From the cell containing the given text, extract its center point as (x, y) coordinate. 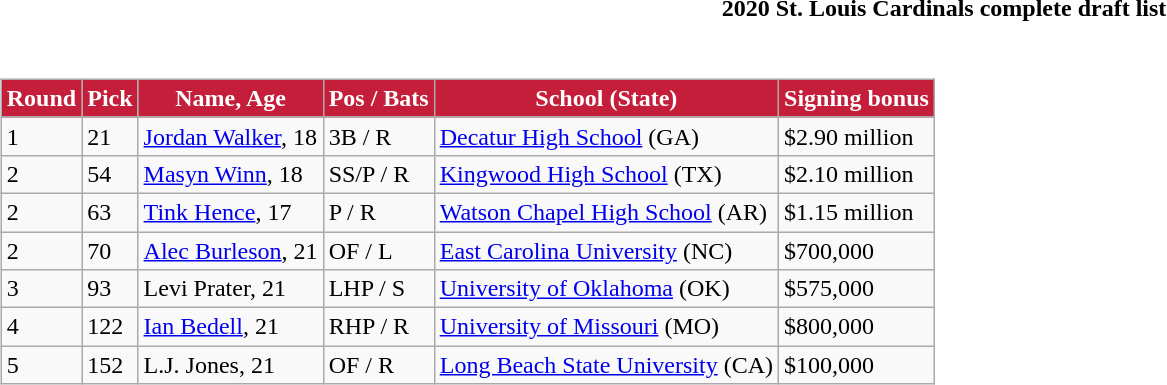
$800,000 (857, 327)
93 (110, 289)
$700,000 (857, 251)
P / R (378, 212)
Levi Prater, 21 (230, 289)
Kingwood High School (TX) (606, 174)
70 (110, 251)
Jordan Walker, 18 (230, 136)
63 (110, 212)
$100,000 (857, 365)
Pos / Bats (378, 98)
5 (41, 365)
OF / L (378, 251)
Ian Bedell, 21 (230, 327)
$575,000 (857, 289)
122 (110, 327)
3B / R (378, 136)
21 (110, 136)
$2.10 million (857, 174)
OF / R (378, 365)
$1.15 million (857, 212)
L.J. Jones, 21 (230, 365)
152 (110, 365)
Alec Burleson, 21 (230, 251)
Signing bonus (857, 98)
LHP / S (378, 289)
Name, Age (230, 98)
54 (110, 174)
University of Missouri (MO) (606, 327)
Watson Chapel High School (AR) (606, 212)
Pick (110, 98)
Long Beach State University (CA) (606, 365)
Round (41, 98)
Masyn Winn, 18 (230, 174)
Decatur High School (GA) (606, 136)
$2.90 million (857, 136)
1 (41, 136)
University of Oklahoma (OK) (606, 289)
School (State) (606, 98)
4 (41, 327)
3 (41, 289)
SS/P / R (378, 174)
RHP / R (378, 327)
East Carolina University (NC) (606, 251)
Tink Hence, 17 (230, 212)
